Return the [x, y] coordinate for the center point of the cell that contains the specified text.  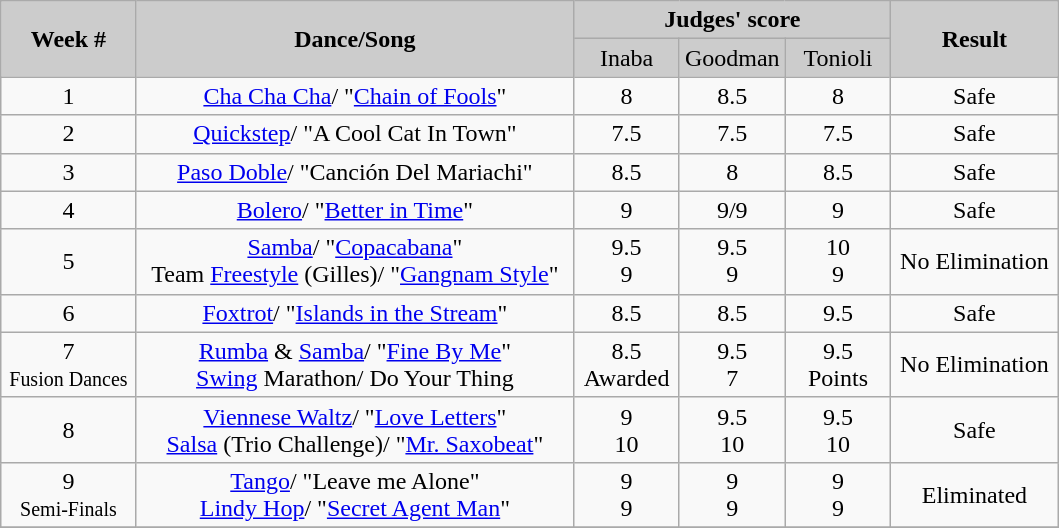
3 [68, 172]
Tonioli [838, 58]
Quickstep/ "A Cool Cat In Town" [355, 134]
4 [68, 210]
9.57 [732, 364]
Samba/ "Copacabana"Team Freestyle (Gilles)/ "Gangnam Style" [355, 262]
Viennese Waltz/ "Love Letters"Salsa (Trio Challenge)/ "Mr. Saxobeat" [355, 430]
Paso Doble/ "Canción Del Mariachi" [355, 172]
Judges' score [732, 20]
9Semi-Finals [68, 494]
9.5Points [838, 364]
Rumba & Samba/ "Fine By Me"Swing Marathon/ Do Your Thing [355, 364]
910 [627, 430]
6 [68, 313]
Tango/ "Leave me Alone"Lindy Hop/ "Secret Agent Man" [355, 494]
Result [974, 39]
Week # [68, 39]
7Fusion Dances [68, 364]
5 [68, 262]
Bolero/ "Better in Time" [355, 210]
Goodman [732, 58]
Dance/Song [355, 39]
1 [68, 96]
2 [68, 134]
Inaba [627, 58]
Eliminated [974, 494]
9.5 [838, 313]
9/9 [732, 210]
Cha Cha Cha/ "Chain of Fools" [355, 96]
8.5Awarded [627, 364]
Foxtrot/ "Islands in the Stream" [355, 313]
109 [838, 262]
